Locate the cell with the specified text and output its (x, y) center coordinate. 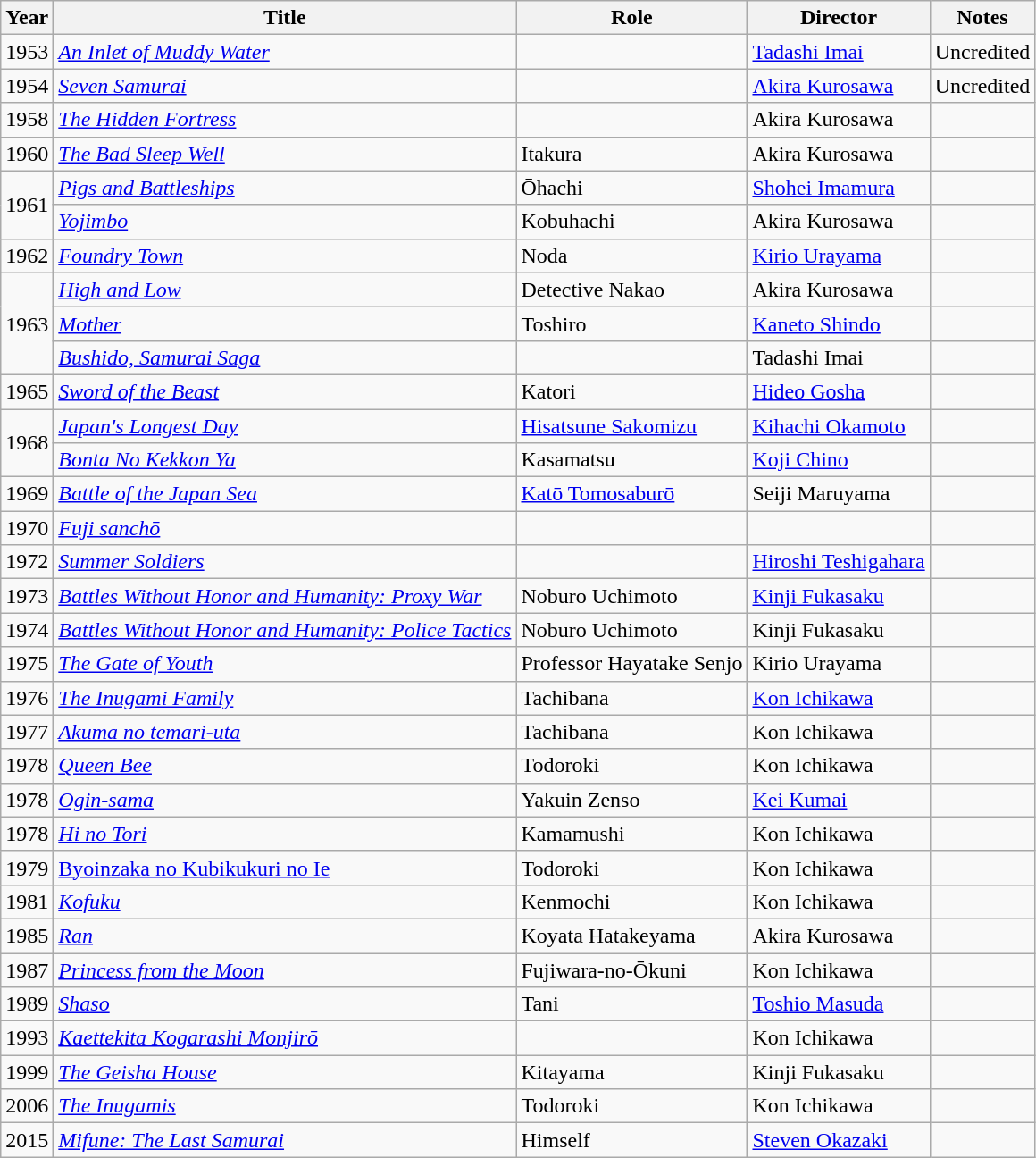
Detective Nakao (632, 289)
Seven Samurai (285, 86)
Kenmochi (632, 902)
Queen Bee (285, 766)
Fuji sanchō (285, 528)
Director (839, 18)
Bushido, Samurai Saga (285, 357)
Shohei Imamura (839, 188)
Toshiro (632, 323)
1972 (27, 562)
Katori (632, 391)
The Hidden Fortress (285, 120)
Japan's Longest Day (285, 426)
Hisatsune Sakomizu (632, 426)
1985 (27, 936)
Ogin-sama (285, 800)
Kitayama (632, 1072)
Hiroshi Teshigahara (839, 562)
Kasamatsu (632, 460)
The Bad Sleep Well (285, 154)
Pigs and Battleships (285, 188)
High and Low (285, 289)
Foundry Town (285, 256)
Fujiwara-no-Ōkuni (632, 969)
Byoinzaka no Kubikukuri no Ie (285, 868)
Koyata Hatakeyama (632, 936)
Mother (285, 323)
1987 (27, 969)
Battles Without Honor and Humanity: Police Tactics (285, 630)
1981 (27, 902)
Hi no Tori (285, 834)
Battles Without Honor and Humanity: Proxy War (285, 596)
Mifune: The Last Samurai (285, 1140)
Kihachi Okamoto (839, 426)
Summer Soldiers (285, 562)
1968 (27, 443)
1976 (27, 698)
1999 (27, 1072)
Role (632, 18)
Itakura (632, 154)
1960 (27, 154)
Bonta No Kekkon Ya (285, 460)
1958 (27, 120)
Professor Hayatake Senjo (632, 664)
1977 (27, 732)
Katō Tomosaburō (632, 494)
Shaso (285, 1004)
Yakuin Zenso (632, 800)
1979 (27, 868)
1954 (27, 86)
1970 (27, 528)
1962 (27, 256)
An Inlet of Muddy Water (285, 52)
Koji Chino (839, 460)
Princess from the Moon (285, 969)
Kei Kumai (839, 800)
Noda (632, 256)
Title (285, 18)
Kaettekita Kogarashi Monjirō (285, 1038)
1961 (27, 205)
1973 (27, 596)
Notes (982, 18)
Kobuhachi (632, 222)
1975 (27, 664)
Battle of the Japan Sea (285, 494)
Kamamushi (632, 834)
1989 (27, 1004)
Sword of the Beast (285, 391)
1969 (27, 494)
1963 (27, 323)
1974 (27, 630)
1965 (27, 391)
The Geisha House (285, 1072)
2006 (27, 1106)
Tani (632, 1004)
Toshio Masuda (839, 1004)
1953 (27, 52)
The Inugami Family (285, 698)
The Gate of Youth (285, 664)
Akuma no temari-uta (285, 732)
Kofuku (285, 902)
Ran (285, 936)
Hideo Gosha (839, 391)
Kaneto Shindo (839, 323)
Yojimbo (285, 222)
Seiji Maruyama (839, 494)
The Inugamis (285, 1106)
Ōhachi (632, 188)
Year (27, 18)
1993 (27, 1038)
Steven Okazaki (839, 1140)
2015 (27, 1140)
Himself (632, 1140)
